Search for the cell housing the specified text and yield its [X, Y] center coordinate. 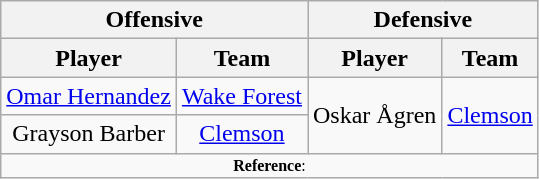
Reference: [270, 165]
Grayson Barber [89, 134]
Wake Forest [242, 96]
Defensive [424, 20]
Omar Hernandez [89, 96]
Oskar Ågren [375, 115]
Offensive [154, 20]
